From the cell containing the given text, extract its center point as (x, y) coordinate. 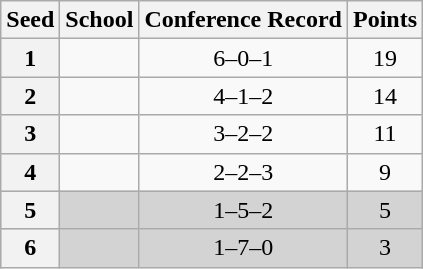
1 (30, 58)
4 (30, 172)
9 (384, 172)
6–0–1 (244, 58)
Points (384, 20)
2–2–3 (244, 172)
4–1–2 (244, 96)
6 (30, 248)
19 (384, 58)
1–5–2 (244, 210)
3–2–2 (244, 134)
Seed (30, 20)
14 (384, 96)
2 (30, 96)
11 (384, 134)
Conference Record (244, 20)
1–7–0 (244, 248)
School (100, 20)
